Scan for the cell matching the given text and deliver its [x, y] coordinate at center. 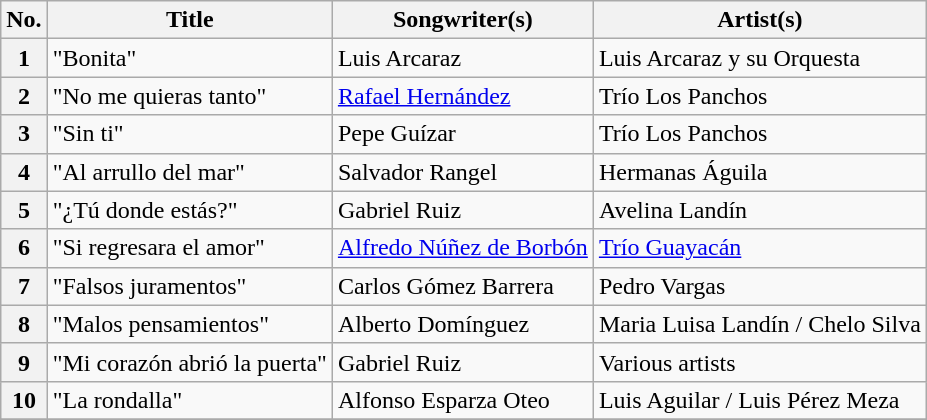
Hermanas Águila [760, 172]
2 [24, 96]
1 [24, 58]
Rafael Hernández [462, 96]
Maria Luisa Landín / Chelo Silva [760, 324]
"¿Tú donde estás?" [190, 210]
9 [24, 362]
"Al arrullo del mar" [190, 172]
No. [24, 20]
4 [24, 172]
"Falsos juramentos" [190, 286]
7 [24, 286]
Artist(s) [760, 20]
10 [24, 400]
Title [190, 20]
Songwriter(s) [462, 20]
5 [24, 210]
Luis Arcaraz [462, 58]
"La rondalla" [190, 400]
"Sin ti" [190, 134]
Alfonso Esparza Oteo [462, 400]
Alfredo Núñez de Borbón [462, 248]
Luis Arcaraz y su Orquesta [760, 58]
Pedro Vargas [760, 286]
"Si regresara el amor" [190, 248]
Luis Aguilar / Luis Pérez Meza [760, 400]
Alberto Domínguez [462, 324]
Avelina Landín [760, 210]
"Malos pensamientos" [190, 324]
8 [24, 324]
3 [24, 134]
Pepe Guízar [462, 134]
Salvador Rangel [462, 172]
Carlos Gómez Barrera [462, 286]
Trío Guayacán [760, 248]
"Bonita" [190, 58]
"No me quieras tanto" [190, 96]
6 [24, 248]
"Mi corazón abrió la puerta" [190, 362]
Various artists [760, 362]
